Capture the cell that displays the provided text and extract its [x, y] central coordinate. 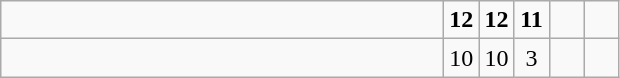
11 [532, 20]
3 [532, 58]
